Scan for the cell matching the given text and deliver its (x, y) coordinate at center. 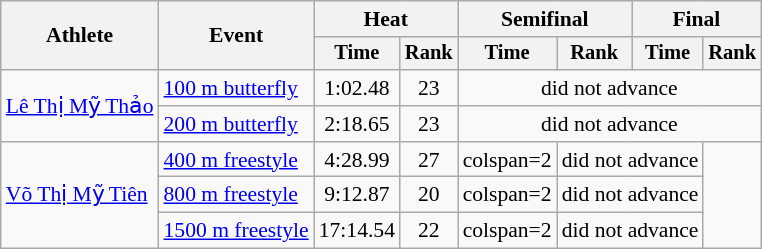
20 (429, 195)
1500 m freestyle (236, 231)
22 (429, 231)
27 (429, 160)
9:12.87 (357, 195)
1:02.48 (357, 88)
Heat (386, 19)
Event (236, 36)
Lê Thị Mỹ Thảo (80, 106)
Final (696, 19)
200 m butterfly (236, 124)
800 m freestyle (236, 195)
4:28.99 (357, 160)
Semifinal (545, 19)
Athlete (80, 36)
2:18.65 (357, 124)
Võ Thị Mỹ Tiên (80, 196)
100 m butterfly (236, 88)
400 m freestyle (236, 160)
17:14.54 (357, 231)
